Extract the (X, Y) coordinate from the center of the cell holding the provided text.  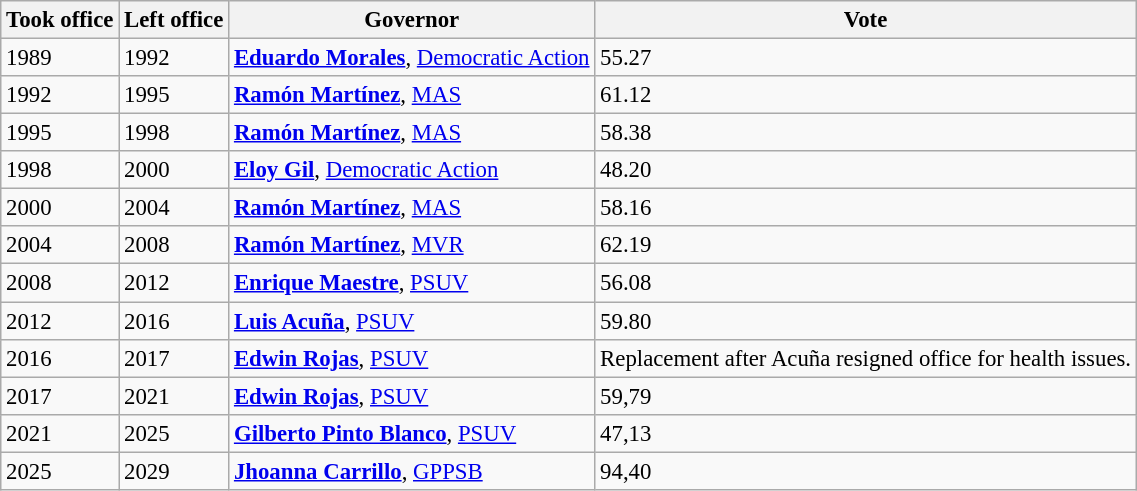
62.19 (866, 245)
Jhoanna Carrillo, GPPSB (412, 471)
61.12 (866, 95)
2029 (174, 471)
Luis Acuña, PSUV (412, 321)
Gilberto Pinto Blanco, PSUV (412, 433)
94,40 (866, 471)
Replacement after Acuña resigned office for health issues. (866, 358)
58.38 (866, 133)
47,13 (866, 433)
Ramón Martínez, MVR (412, 245)
Eloy Gil, Democratic Action (412, 170)
58.16 (866, 208)
Eduardo Morales, Democratic Action (412, 58)
56.08 (866, 283)
59.80 (866, 321)
Took office (60, 20)
Vote (866, 20)
Governor (412, 20)
59,79 (866, 396)
Left office (174, 20)
48.20 (866, 170)
1989 (60, 58)
Enrique Maestre, PSUV (412, 283)
55.27 (866, 58)
